Return the [X, Y] coordinate for the center point of the cell that contains the specified text.  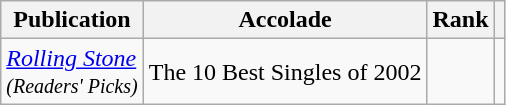
The 10 Best Singles of 2002 [285, 72]
Rank [460, 20]
Accolade [285, 20]
Publication [72, 20]
Rolling Stone(Readers' Picks) [72, 72]
